Return the (X, Y) coordinate for the center point of the cell that contains the specified text.  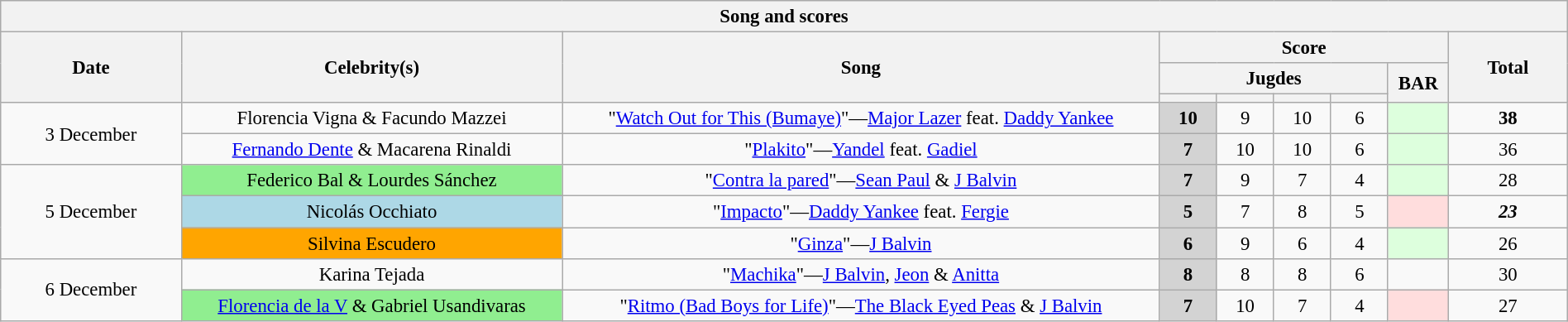
BAR (1417, 83)
27 (1508, 305)
Jugdes (1274, 79)
Nicolás Occhiato (372, 212)
Total (1508, 68)
Date (91, 68)
"Ritmo (Bad Boys for Life)"—The Black Eyed Peas & J Balvin (861, 305)
26 (1508, 243)
"Watch Out for This (Bumaye)"—Major Lazer feat. Daddy Yankee (861, 118)
"Plakito"—Yandel feat. Gadiel (861, 150)
"Machika"—J Balvin, Jeon & Anitta (861, 274)
Celebrity(s) (372, 68)
Karina Tejada (372, 274)
Florencia de la V & Gabriel Usandivaras (372, 305)
23 (1508, 212)
36 (1508, 150)
6 December (91, 290)
38 (1508, 118)
3 December (91, 134)
"Contra la pared"—Sean Paul & J Balvin (861, 181)
Score (1303, 48)
Song (861, 68)
30 (1508, 274)
Florencia Vigna & Facundo Mazzei (372, 118)
Fernando Dente & Macarena Rinaldi (372, 150)
"Ginza"—J Balvin (861, 243)
Song and scores (784, 17)
28 (1508, 181)
Silvina Escudero (372, 243)
5 December (91, 212)
"Impacto"—Daddy Yankee feat. Fergie (861, 212)
Federico Bal & Lourdes Sánchez (372, 181)
